Provide the (X, Y) coordinate of the cell's center where the given text is located.  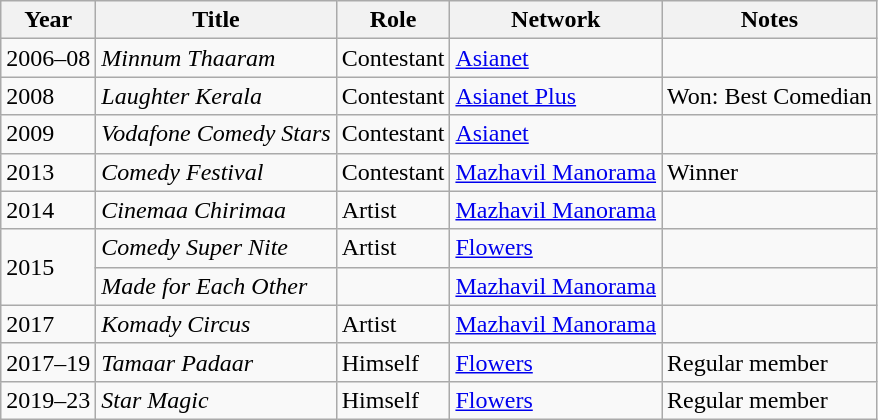
Comedy Super Nite (216, 248)
Title (216, 20)
Cinemaa Chirimaa (216, 210)
2015 (48, 267)
Vodafone Comedy Stars (216, 134)
2013 (48, 172)
Won: Best Comedian (770, 96)
Role (393, 20)
Network (556, 20)
2006–08 (48, 58)
2008 (48, 96)
Notes (770, 20)
Minnum Thaaram (216, 58)
2017 (48, 324)
2014 (48, 210)
Komady Circus (216, 324)
Winner (770, 172)
Tamaar Padaar (216, 362)
Made for Each Other (216, 286)
2017–19 (48, 362)
Year (48, 20)
2009 (48, 134)
2019–23 (48, 400)
Star Magic (216, 400)
Asianet Plus (556, 96)
Comedy Festival (216, 172)
Laughter Kerala (216, 96)
